Locate the cell with the specified text and output its (x, y) center coordinate. 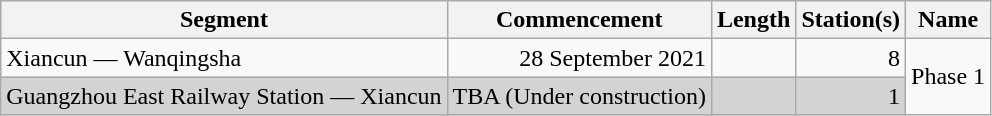
Name (948, 20)
8 (851, 58)
Xiancun — Wanqingsha (224, 58)
Guangzhou East Railway Station — Xiancun (224, 96)
28 September 2021 (579, 58)
Length (753, 20)
Commencement (579, 20)
Station(s) (851, 20)
1 (851, 96)
TBA (Under construction) (579, 96)
Segment (224, 20)
Phase 1 (948, 77)
